Return the [X, Y] coordinate for the center point of the cell that contains the specified text.  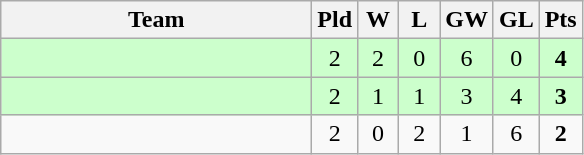
L [420, 20]
Pld [335, 20]
Pts [560, 20]
Team [156, 20]
GW [467, 20]
W [378, 20]
GL [516, 20]
